From the cell containing the given text, extract its center point as [x, y] coordinate. 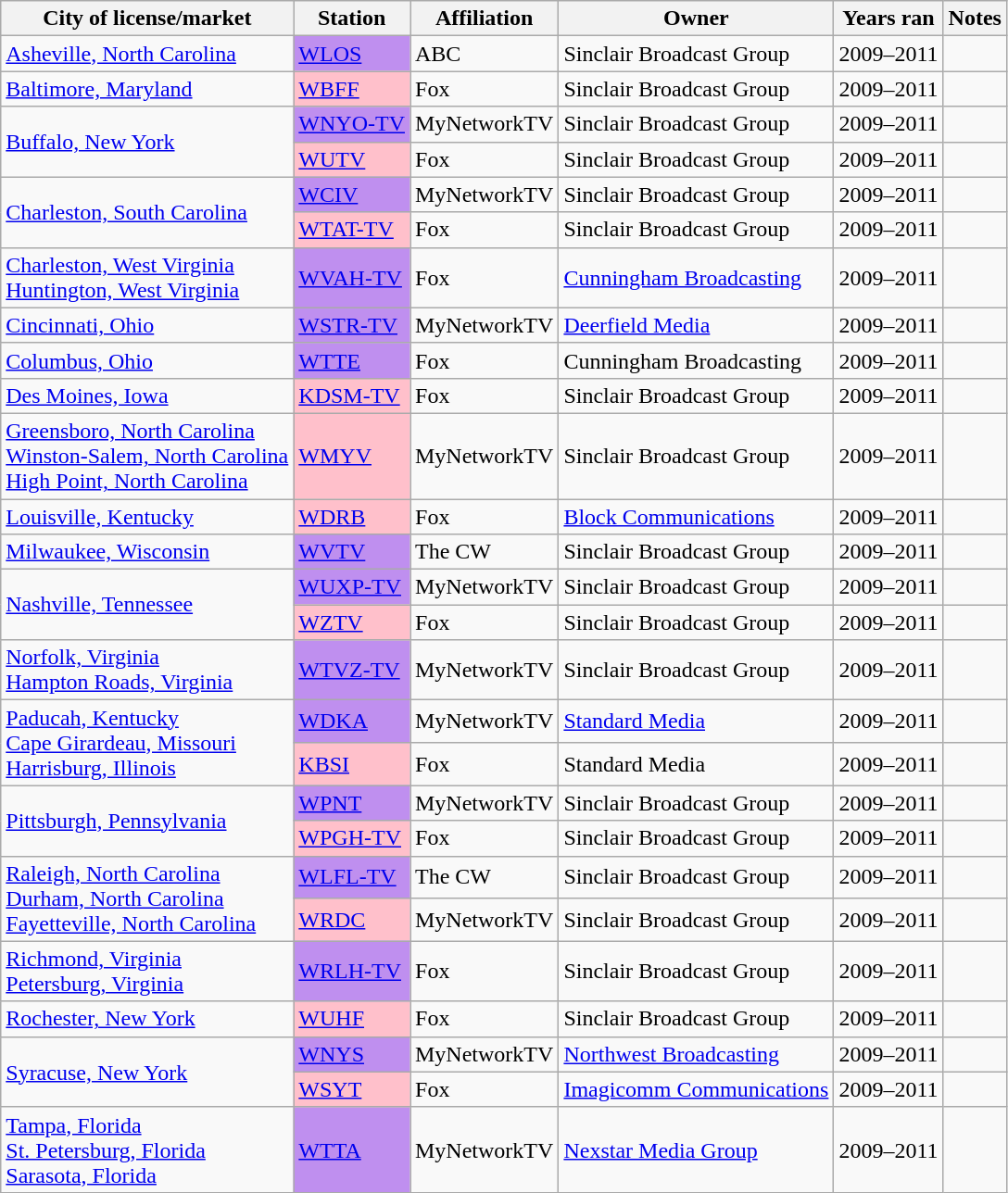
WMYV [352, 456]
WTAT-TV [352, 230]
Raleigh, North CarolinaDurham, North CarolinaFayetteville, North Carolina [147, 898]
KBSI [352, 764]
WCIV [352, 195]
Nashville, Tennessee [147, 605]
Notes [975, 19]
WTTA [352, 1149]
Milwaukee, Wisconsin [147, 552]
WRLH-TV [352, 971]
WSYT [352, 1089]
Owner [697, 19]
Block Communications [697, 516]
Louisville, Kentucky [147, 516]
WNYS [352, 1054]
WLFL-TV [352, 877]
WDKA [352, 722]
Charleston, South Carolina [147, 212]
WUTV [352, 159]
KDSM-TV [352, 396]
Affiliation [484, 19]
Pittsburgh, Pennsylvania [147, 821]
WPGH-TV [352, 838]
WNYO-TV [352, 124]
WDRB [352, 516]
Cincinnati, Ohio [147, 325]
WVAH-TV [352, 278]
Buffalo, New York [147, 142]
WTVZ-TV [352, 671]
WRDC [352, 920]
Station [352, 19]
Imagicomm Communications [697, 1089]
WZTV [352, 622]
Baltimore, Maryland [147, 89]
Asheville, North Carolina [147, 54]
Charleston, West VirginiaHuntington, West Virginia [147, 278]
Years ran [888, 19]
Deerfield Media [697, 325]
Columbus, Ohio [147, 360]
WPNT [352, 803]
Paducah, KentuckyCape Girardeau, MissouriHarrisburg, Illinois [147, 743]
Norfolk, VirginiaHampton Roads, Virginia [147, 671]
WUHF [352, 1019]
WVTV [352, 552]
WBFF [352, 89]
City of license/market [147, 19]
WTTE [352, 360]
Nexstar Media Group [697, 1149]
WUXP-TV [352, 587]
Des Moines, Iowa [147, 396]
Rochester, New York [147, 1019]
WLOS [352, 54]
Richmond, VirginiaPetersburg, Virginia [147, 971]
Syracuse, New York [147, 1072]
WSTR-TV [352, 325]
Northwest Broadcasting [697, 1054]
Tampa, FloridaSt. Petersburg, FloridaSarasota, Florida [147, 1149]
Greensboro, North CarolinaWinston-Salem, North CarolinaHigh Point, North Carolina [147, 456]
ABC [484, 54]
